From the cell containing the given text, extract its center point as [x, y] coordinate. 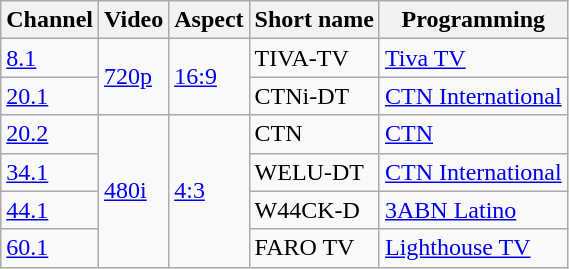
480i [134, 191]
FARO TV [314, 248]
TIVA-TV [314, 58]
20.1 [50, 96]
20.2 [50, 134]
CTNi-DT [314, 96]
16:9 [209, 77]
Short name [314, 20]
720p [134, 77]
Video [134, 20]
Aspect [209, 20]
Programming [473, 20]
34.1 [50, 172]
WELU-DT [314, 172]
60.1 [50, 248]
4:3 [209, 191]
Lighthouse TV [473, 248]
Tiva TV [473, 58]
44.1 [50, 210]
W44CK-D [314, 210]
Channel [50, 20]
3ABN Latino [473, 210]
8.1 [50, 58]
